Output the [X, Y] coordinate of the center of the cell containing the given text.  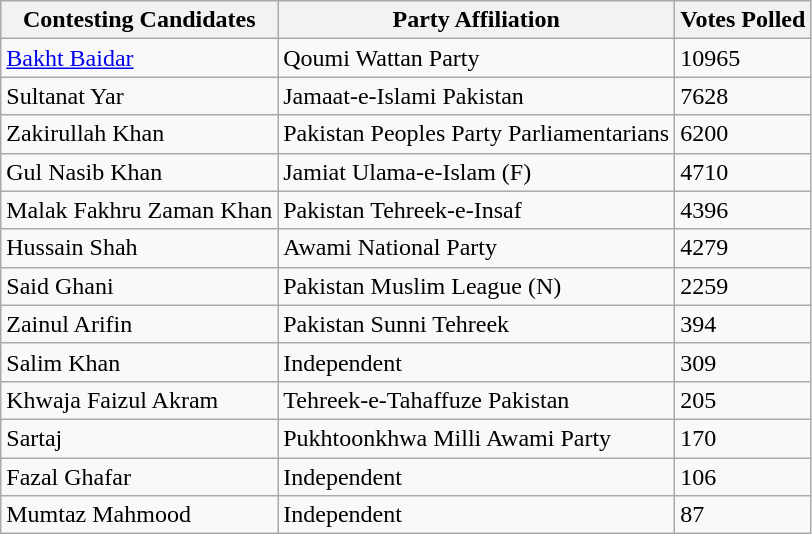
Tehreek-e-Tahaffuze Pakistan [476, 400]
106 [743, 477]
Mumtaz Mahmood [140, 515]
4710 [743, 172]
Sultanat Yar [140, 96]
87 [743, 515]
Pakistan Sunni Tehreek [476, 324]
Pukhtoonkhwa Milli Awami Party [476, 438]
Votes Polled [743, 20]
Salim Khan [140, 362]
Party Affiliation [476, 20]
Bakht Baidar [140, 58]
170 [743, 438]
394 [743, 324]
2259 [743, 286]
309 [743, 362]
Fazal Ghafar [140, 477]
Hussain Shah [140, 248]
Malak Fakhru Zaman Khan [140, 210]
6200 [743, 134]
Awami National Party [476, 248]
Contesting Candidates [140, 20]
Zainul Arifin [140, 324]
4279 [743, 248]
205 [743, 400]
Said Ghani [140, 286]
7628 [743, 96]
Pakistan Tehreek-e-Insaf [476, 210]
Jamiat Ulama-e-Islam (F) [476, 172]
4396 [743, 210]
Qoumi Wattan Party [476, 58]
Zakirullah Khan [140, 134]
Jamaat-e-Islami Pakistan [476, 96]
Gul Nasib Khan [140, 172]
Sartaj [140, 438]
Pakistan Peoples Party Parliamentarians [476, 134]
10965 [743, 58]
Khwaja Faizul Akram [140, 400]
Pakistan Muslim League (N) [476, 286]
